Detect which cell encompasses the target text, then output its (X, Y) center coordinate. 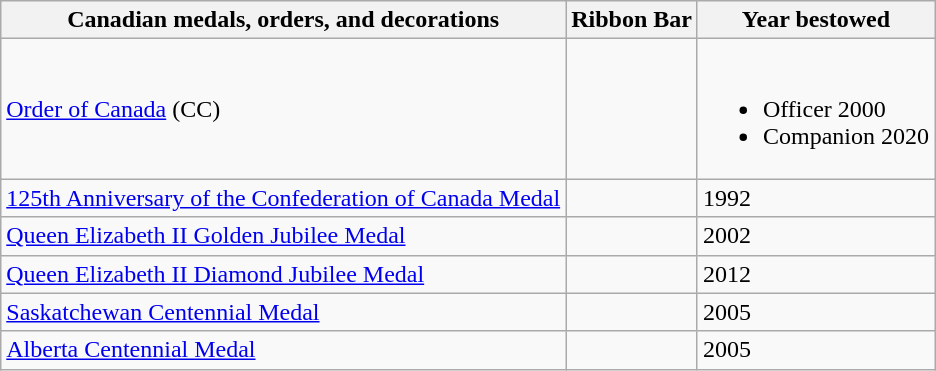
1992 (816, 198)
2002 (816, 236)
2012 (816, 274)
Officer 2000Companion 2020 (816, 109)
Saskatchewan Centennial Medal (284, 312)
Alberta Centennial Medal (284, 350)
Ribbon Bar (632, 20)
Order of Canada (CC) (284, 109)
Year bestowed (816, 20)
Queen Elizabeth II Golden Jubilee Medal (284, 236)
125th Anniversary of the Confederation of Canada Medal (284, 198)
Queen Elizabeth II Diamond Jubilee Medal (284, 274)
Canadian medals, orders, and decorations (284, 20)
